Identify which cell holds the provided text, then report its (x, y) central coordinate. 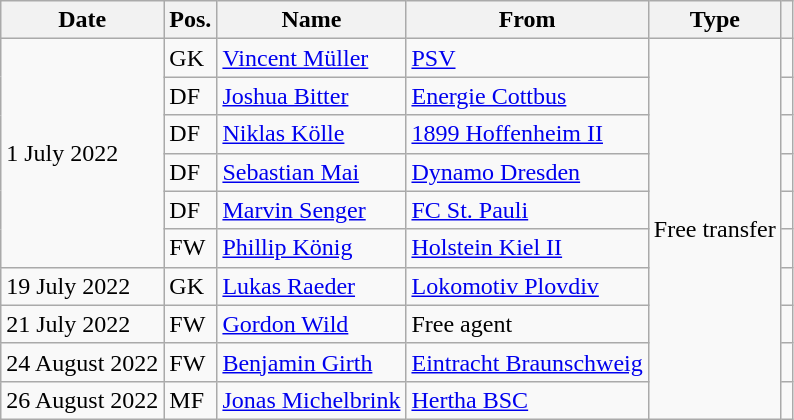
Lukas Raeder (312, 286)
From (527, 20)
Vincent Müller (312, 58)
Lokomotiv Plovdiv (527, 286)
Energie Cottbus (527, 96)
Dynamo Dresden (527, 172)
Pos. (190, 20)
Phillip König (312, 248)
Date (82, 20)
Holstein Kiel II (527, 248)
1899 Hoffenheim II (527, 134)
Free agent (527, 324)
Jonas Michelbrink (312, 400)
PSV (527, 58)
Gordon Wild (312, 324)
Joshua Bitter (312, 96)
Benjamin Girth (312, 362)
26 August 2022 (82, 400)
Free transfer (714, 230)
Type (714, 20)
Sebastian Mai (312, 172)
19 July 2022 (82, 286)
MF (190, 400)
21 July 2022 (82, 324)
24 August 2022 (82, 362)
Name (312, 20)
FC St. Pauli (527, 210)
Eintracht Braunschweig (527, 362)
Hertha BSC (527, 400)
Niklas Kölle (312, 134)
1 July 2022 (82, 153)
Marvin Senger (312, 210)
